Determine the (X, Y) coordinate at the center of the cell enclosing the given text.  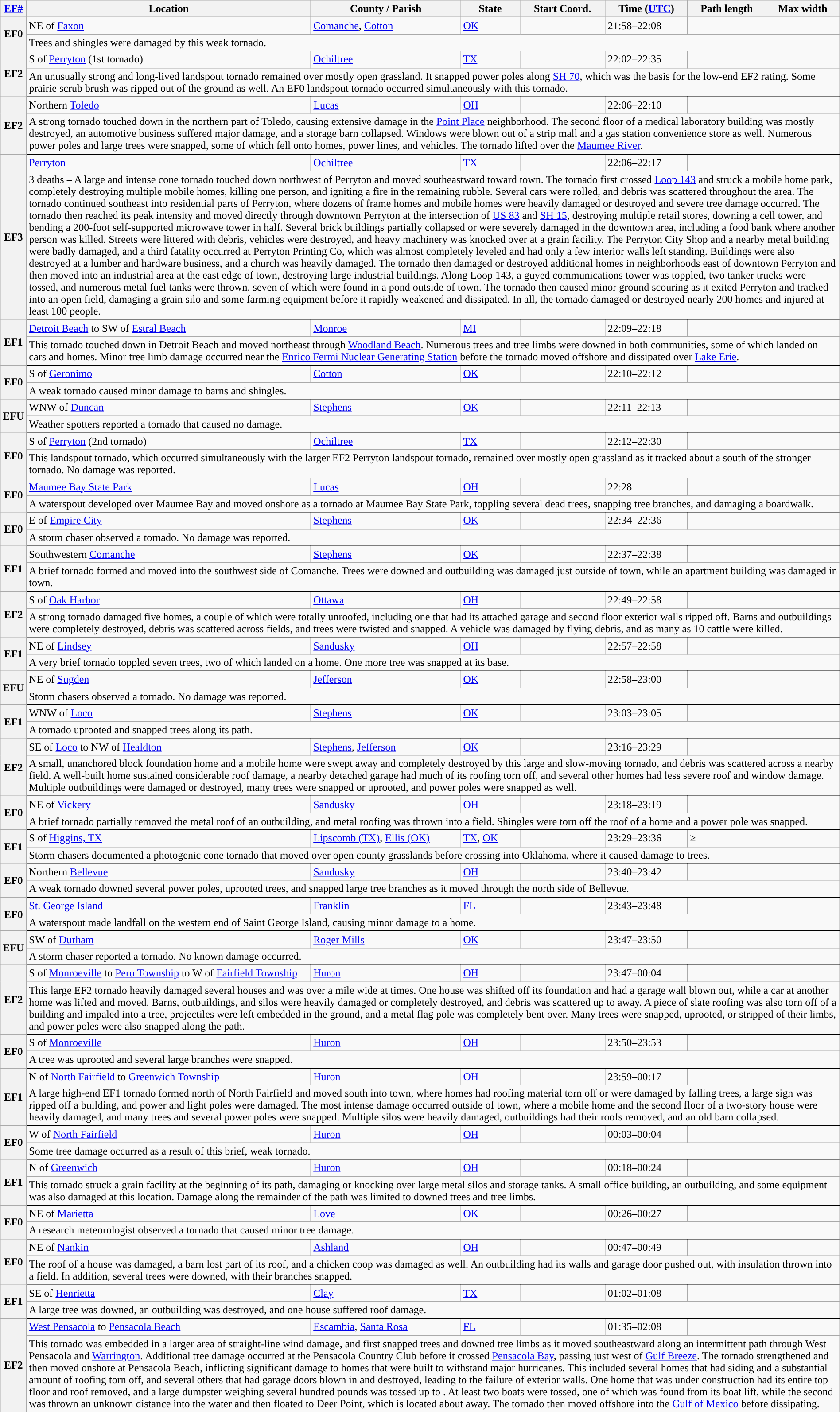
00:03–00:04 (646, 1134)
West Pensacola to Pensacola Beach (169, 1326)
Stephens, Jefferson (386, 747)
WNW of Duncan (169, 408)
NE of Faxon (169, 26)
22:57–22:58 (646, 646)
EF3 (13, 237)
Weather spotters reported a tornado that caused no damage. (433, 424)
23:50–23:53 (646, 1043)
Some tree damage occurred as a result of this brief, weak tornado. (433, 1151)
22:49–22:58 (646, 600)
N of Greenwich (169, 1168)
23:16–23:29 (646, 747)
Clay (386, 1293)
22:09–22:18 (646, 328)
23:18–23:19 (646, 805)
23:03–23:05 (646, 713)
Escambia, Santa Rosa (386, 1326)
Ashland (386, 1247)
Perryton (169, 163)
SW of Durham (169, 939)
Location (169, 9)
Southwestern Comanche (169, 554)
22:28 (646, 487)
SE of Henrietta (169, 1293)
22:06–22:17 (646, 163)
A research meteorologist observed a tornado that caused minor tree damage. (433, 1230)
A large tree was downed, an outbuilding was destroyed, and one house suffered roof damage. (433, 1310)
Franklin (386, 906)
23:59–00:17 (646, 1077)
Ottawa (386, 600)
W of North Fairfield (169, 1134)
Storm chasers observed a tornado. No damage was reported. (433, 696)
A waterspout made landfall on the western end of Saint George Island, causing minor damage to a home. (433, 922)
≥ (727, 838)
EF# (13, 9)
NE of Lindsey (169, 646)
21:58–22:08 (646, 26)
St. George Island (169, 906)
22:58–23:00 (646, 679)
S of Perryton (1st tornado) (169, 59)
22:37–22:38 (646, 554)
22:06–22:10 (646, 105)
Time (UTC) (646, 9)
Lipscomb (TX), Ellis (OK) (386, 838)
Jefferson (386, 679)
A weak tornado caused minor damage to barns and shingles. (433, 390)
Monroe (386, 328)
N of North Fairfield to Greenwich Township (169, 1077)
01:35–02:08 (646, 1326)
State (490, 9)
S of Monroeville to Peru Township to W of Fairfield Township (169, 973)
Love (386, 1214)
A storm chaser reported a tornado. No known damage occurred. (433, 956)
22:34–22:36 (646, 521)
Max width (803, 9)
Northern Bellevue (169, 872)
22:02–22:35 (646, 59)
00:47–00:49 (646, 1247)
A tornado uprooted and snapped trees along its path. (433, 730)
WNW of Loco (169, 713)
A tree was uprooted and several large branches were snapped. (433, 1060)
Maumee Bay State Park (169, 487)
23:47–23:50 (646, 939)
Northern Toledo (169, 105)
Detroit Beach to SW of Estral Beach (169, 328)
Comanche, Cotton (386, 26)
NE of Sugden (169, 679)
Cotton (386, 373)
01:02–01:08 (646, 1293)
NE of Nankin (169, 1247)
Start Coord. (563, 9)
23:43–23:48 (646, 906)
NE of Vickery (169, 805)
TX, OK (490, 838)
Roger Mills (386, 939)
00:26–00:27 (646, 1214)
A very brief tornado toppled seven trees, two of which landed on a home. One more tree was snapped at its base. (433, 662)
A storm chaser observed a tornado. No damage was reported. (433, 537)
23:40–23:42 (646, 872)
MI (490, 328)
S of Perryton (2nd tornado) (169, 441)
S of Oak Harbor (169, 600)
23:47–00:04 (646, 973)
23:29–23:36 (646, 838)
SE of Loco to NW of Healdton (169, 747)
22:12–22:30 (646, 441)
S of Geronimo (169, 373)
E of Empire City (169, 521)
22:10–22:12 (646, 373)
County / Parish (386, 9)
NE of Marietta (169, 1214)
Path length (727, 9)
S of Higgins, TX (169, 838)
A weak tornado downed several power poles, uprooted trees, and snapped large tree branches as it moved through the north side of Bellevue. (433, 889)
22:11–22:13 (646, 408)
S of Monroeville (169, 1043)
Trees and shingles were damaged by this weak tornado. (433, 43)
00:18–00:24 (646, 1168)
